From the cell containing the given text, extract its center point as (X, Y) coordinate. 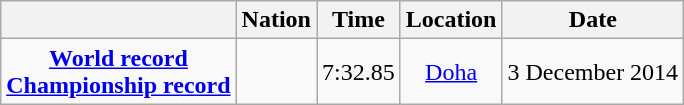
Date (593, 20)
Nation (276, 20)
3 December 2014 (593, 72)
Time (358, 20)
World recordChampionship record (118, 72)
7:32.85 (358, 72)
Location (451, 20)
Doha (451, 72)
